Detect which cell encompasses the target text, then output its [x, y] center coordinate. 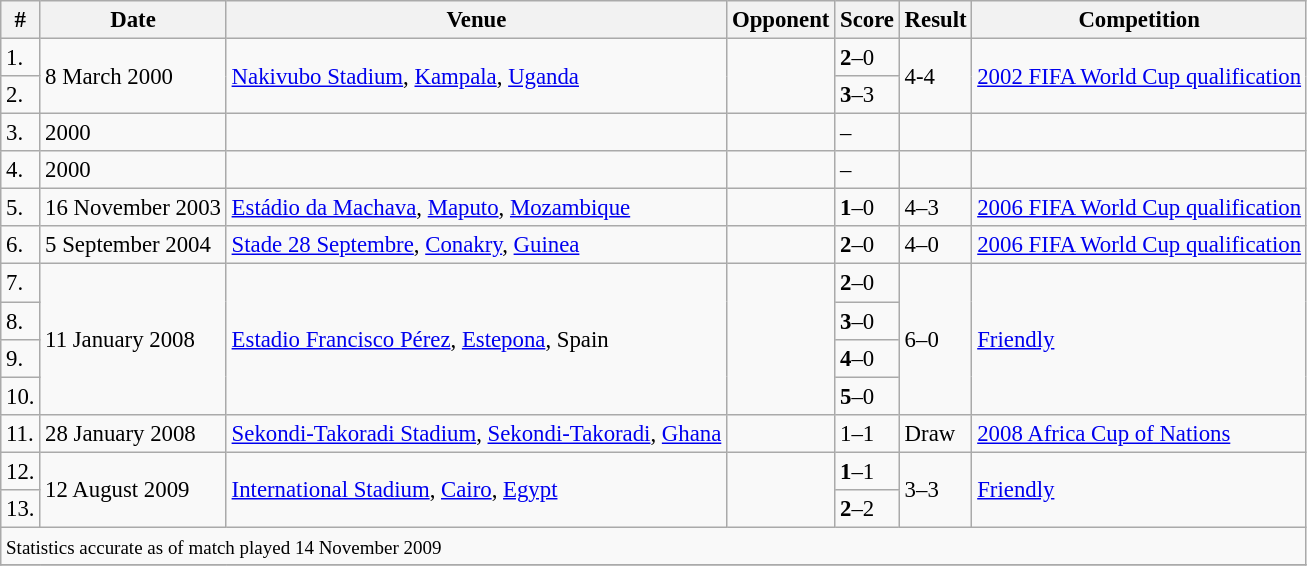
2–2 [868, 509]
5–0 [868, 396]
9. [20, 358]
Draw [936, 433]
11. [20, 433]
Venue [476, 20]
4. [20, 170]
13. [20, 509]
6. [20, 245]
Date [133, 20]
Estádio da Machava, Maputo, Mozambique [476, 208]
12 August 2009 [133, 490]
4-4 [936, 76]
5. [20, 208]
Competition [1139, 20]
Stade 28 Septembre, Conakry, Guinea [476, 245]
Estadio Francisco Pérez, Estepona, Spain [476, 339]
3. [20, 133]
2002 FIFA World Cup qualification [1139, 76]
1. [20, 58]
Sekondi-Takoradi Stadium, Sekondi-Takoradi, Ghana [476, 433]
# [20, 20]
16 November 2003 [133, 208]
4–3 [936, 208]
Opponent [781, 20]
8. [20, 321]
10. [20, 396]
Score [868, 20]
Nakivubo Stadium, Kampala, Uganda [476, 76]
3–0 [868, 321]
5 September 2004 [133, 245]
Result [936, 20]
12. [20, 471]
11 January 2008 [133, 339]
Statistics accurate as of match played 14 November 2009 [654, 546]
2. [20, 95]
8 March 2000 [133, 76]
1–0 [868, 208]
2008 Africa Cup of Nations [1139, 433]
28 January 2008 [133, 433]
7. [20, 283]
6–0 [936, 339]
International Stadium, Cairo, Egypt [476, 490]
